Extract the (x, y) coordinate from the center of the cell holding the provided text.  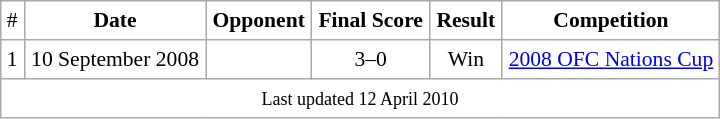
2008 OFC Nations Cup (611, 60)
Result (466, 20)
1 (12, 60)
Competition (611, 20)
# (12, 20)
Opponent (259, 20)
Date (114, 20)
3–0 (371, 60)
Final Score (371, 20)
Win (466, 60)
10 September 2008 (114, 60)
Last updated 12 April 2010 (360, 98)
